For the text-containing cell, return its midpoint in [x, y] coordinate format. 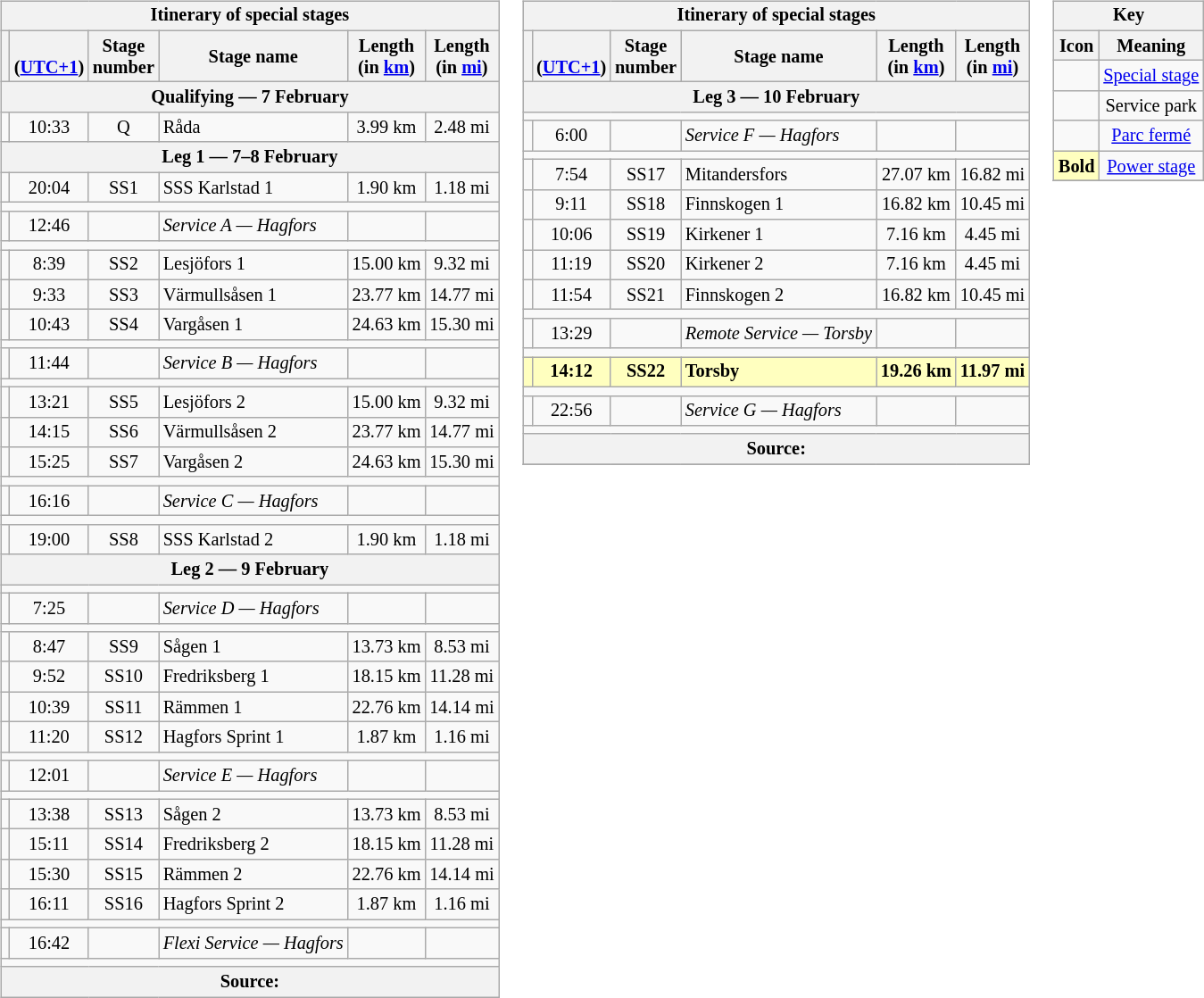
10:43 [49, 325]
SS17 [646, 175]
Bold [1076, 166]
SS19 [646, 235]
14:12 [571, 372]
9:52 [49, 677]
Lesjöfors 1 [253, 265]
16.82 mi [992, 175]
19.26 km [916, 372]
10:06 [571, 235]
Key [1128, 16]
SS1 [123, 187]
7:54 [571, 175]
8:47 [49, 647]
SS5 [123, 402]
11:19 [571, 265]
Värmullsåsen 1 [253, 295]
SS2 [123, 265]
16:42 [49, 944]
Värmullsåsen 2 [253, 432]
8:39 [49, 265]
Service A — Hagfors [253, 226]
11:44 [49, 363]
Service D — Hagfors [253, 608]
Fredriksberg 1 [253, 677]
11:54 [571, 295]
11:20 [49, 737]
Vargåsen 1 [253, 325]
Remote Service — Torsby [778, 334]
Meaning [1151, 46]
Sågen 2 [253, 814]
SS4 [123, 325]
13:21 [49, 402]
13:38 [49, 814]
7:25 [49, 608]
SS13 [123, 814]
Leg 3 — 10 February [776, 97]
15:30 [49, 875]
SS6 [123, 432]
SS14 [123, 844]
SS12 [123, 737]
Finnskogen 1 [778, 204]
Service C — Hagfors [253, 501]
Lesjöfors 2 [253, 402]
10:39 [49, 707]
Rämmen 2 [253, 875]
Power stage [1151, 166]
6:00 [571, 136]
Råda [253, 128]
Rämmen 1 [253, 707]
SS9 [123, 647]
Fredriksberg 2 [253, 844]
Kirkener 1 [778, 235]
SS15 [123, 875]
SS18 [646, 204]
Leg 1 — 7–8 February [250, 157]
SS11 [123, 707]
Special stage [1151, 76]
20:04 [49, 187]
Service G — Hagfors [778, 411]
Hagfors Sprint 2 [253, 904]
9:11 [571, 204]
SS7 [123, 462]
Q [123, 128]
SS21 [646, 295]
SS10 [123, 677]
9:33 [49, 295]
12:46 [49, 226]
Finnskogen 2 [778, 295]
14:15 [49, 432]
Torsby [778, 372]
2.48 mi [461, 128]
12:01 [49, 776]
Service B — Hagfors [253, 363]
SSS Karlstad 2 [253, 539]
SS16 [123, 904]
Sågen 1 [253, 647]
15:25 [49, 462]
10:33 [49, 128]
27.07 km [916, 175]
SS8 [123, 539]
Icon [1076, 46]
Leg 2 — 9 February [250, 570]
SS3 [123, 295]
Service E — Hagfors [253, 776]
SS20 [646, 265]
16:11 [49, 904]
19:00 [49, 539]
Flexi Service — Hagfors [253, 944]
Hagfors Sprint 1 [253, 737]
Service park [1151, 106]
13:29 [571, 334]
Service F — Hagfors [778, 136]
SSS Karlstad 1 [253, 187]
SS22 [646, 372]
11.97 mi [992, 372]
15:11 [49, 844]
3.99 km [387, 128]
Qualifying — 7 February [250, 97]
Parc fermé [1151, 136]
Kirkener 2 [778, 265]
16:16 [49, 501]
Mitandersfors [778, 175]
Vargåsen 2 [253, 462]
22:56 [571, 411]
